Pinpoint the cell where the given text exists, returning its [X, Y] midpoint coordinate. 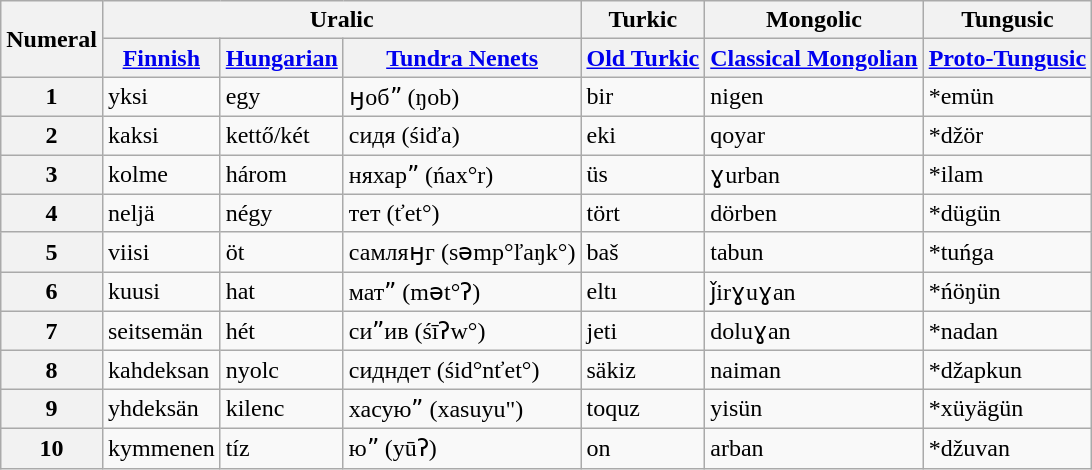
сиˮив (śīʔw°) [462, 331]
on [643, 448]
arban [814, 448]
5 [52, 252]
Numeral [52, 39]
*ilam [1007, 174]
hét [282, 331]
3 [52, 174]
hat [282, 292]
юˮ (yūʔ) [462, 448]
bir [643, 97]
kymmenen [161, 448]
nigen [814, 97]
eki [643, 135]
ӈобˮ (ŋob) [462, 97]
kettő/két [282, 135]
1 [52, 97]
сидя (śiďa) [462, 135]
eltı [643, 292]
7 [52, 331]
jeti [643, 331]
neljä [161, 213]
6 [52, 292]
kolme [161, 174]
öt [282, 252]
kuusi [161, 292]
Uralic [341, 20]
Classical Mongolian [814, 58]
Finnish [161, 58]
4 [52, 213]
самляӈг (səmp°ľaŋk°) [462, 252]
toquz [643, 409]
10 [52, 448]
seitsemän [161, 331]
ǰirɣuɣan [814, 292]
Proto-Tungusic [1007, 58]
kahdeksan [161, 370]
Tungusic [1007, 20]
*džapkun [1007, 370]
dörben [814, 213]
tíz [282, 448]
Turkic [643, 20]
tört [643, 213]
három [282, 174]
8 [52, 370]
egy [282, 97]
säkiz [643, 370]
Tundra Nenets [462, 58]
ɣurban [814, 174]
viisi [161, 252]
yksi [161, 97]
Hungarian [282, 58]
qoyar [814, 135]
yisün [814, 409]
9 [52, 409]
2 [52, 135]
*xüyägün [1007, 409]
тет (ťet°) [462, 213]
nyolc [282, 370]
kaksi [161, 135]
kilenc [282, 409]
baš [643, 252]
няхарˮ (ńax°r) [462, 174]
doluɣan [814, 331]
Mongolic [814, 20]
*džuvan [1007, 448]
négy [282, 213]
*ńöŋün [1007, 292]
матˮ (mət°ʔ) [462, 292]
*tuńga [1007, 252]
*emün [1007, 97]
*džör [1007, 135]
naiman [814, 370]
*nadan [1007, 331]
üs [643, 174]
хасуюˮ (xasuyu") [462, 409]
сидндет (śid°nťet°) [462, 370]
yhdeksän [161, 409]
*dügün [1007, 213]
tabun [814, 252]
Old Turkic [643, 58]
